Determine the (x, y) coordinate at the center of the cell enclosing the given text.  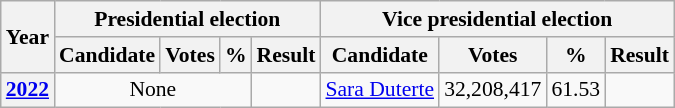
32,208,417 (492, 90)
Vice presidential election (497, 19)
Sara Duterte (380, 90)
61.53 (576, 90)
Year (28, 36)
None (153, 90)
Presidential election (187, 19)
2022 (28, 90)
